Find where the given text appears and provide that cell's center as [X, Y] coordinate. 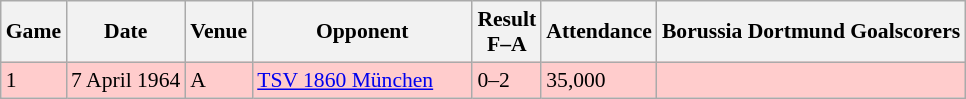
Opponent [362, 32]
Date [126, 32]
Attendance [599, 32]
0–2 [506, 80]
ResultF–A [506, 32]
Game [34, 32]
1 [34, 80]
TSV 1860 München [362, 80]
Borussia Dortmund Goalscorers [811, 32]
Venue [218, 32]
A [218, 80]
35,000 [599, 80]
7 April 1964 [126, 80]
